Extract the [X, Y] coordinate from the center of the cell holding the provided text.  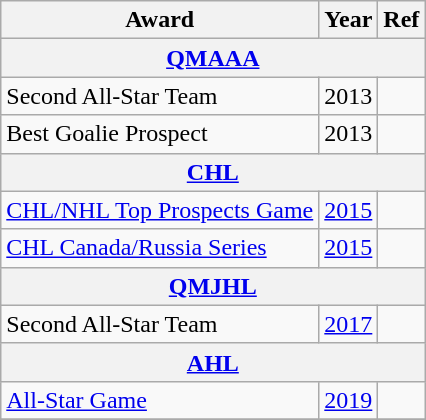
Year [348, 20]
All-Star Game [160, 400]
Ref [402, 20]
AHL [213, 362]
2019 [348, 400]
QMJHL [213, 286]
Best Goalie Prospect [160, 134]
CHL [213, 172]
QMAAA [213, 58]
CHL Canada/Russia Series [160, 248]
CHL/NHL Top Prospects Game [160, 210]
2017 [348, 324]
Award [160, 20]
